Locate the cell with the specified text and output its (X, Y) center coordinate. 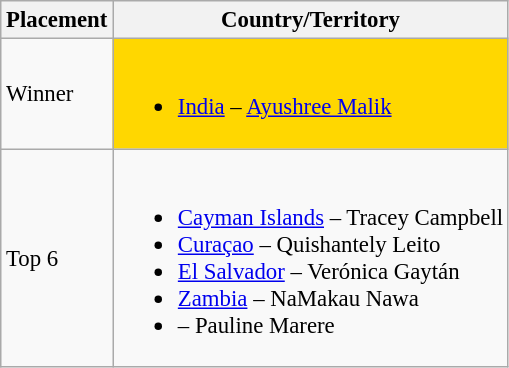
Cayman Islands – Tracey Campbell Curaçao – Quishantely Leito El Salvador – Verónica Gaytán Zambia – NaMakau Nawa – Pauline Marere (311, 258)
Top 6 (57, 258)
Country/Territory (311, 20)
Placement (57, 20)
Winner (57, 94)
India – Ayushree Malik (311, 94)
